Provide the [X, Y] coordinate of the cell's center where the given text is located.  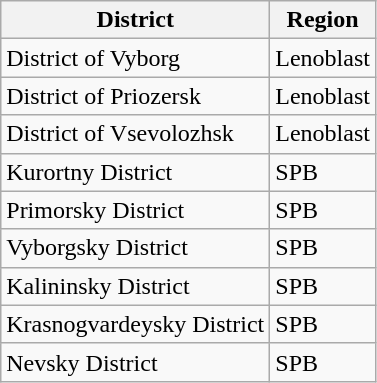
District of Vsevolozhsk [136, 134]
Kurortny District [136, 172]
District [136, 20]
Primorsky District [136, 210]
Krasnogvardeysky District [136, 324]
District of Priozersk [136, 96]
Nevsky District [136, 362]
Region [323, 20]
Kalininsky District [136, 286]
District of Vyborg [136, 58]
Vyborgsky District [136, 248]
